Determine the [X, Y] coordinate at the center of the cell enclosing the given text.  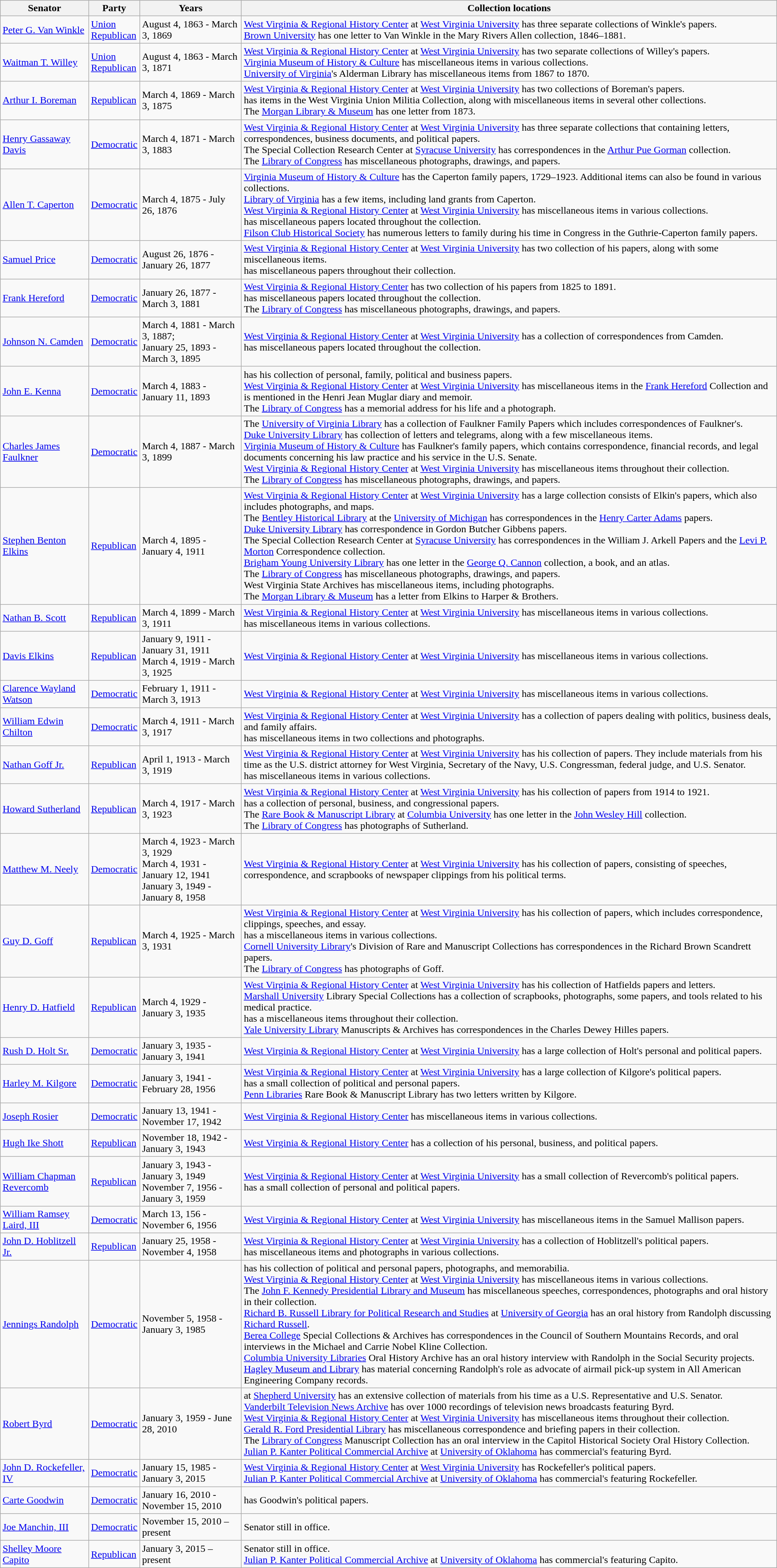
March 4, 1869 - March 3, 1875 [191, 100]
January 13, 1941 - November 17, 1942 [191, 1116]
Rush D. Holt Sr. [45, 1051]
November 5, 1958 - January 3, 1985 [191, 1324]
Collection locations [509, 8]
Harley M. Kilgore [45, 1083]
March 4, 1925 - March 3, 1931 [191, 941]
April 1, 1913 - March 3, 1919 [191, 765]
March 4, 1929 - January 3, 1935 [191, 1007]
Joe Manchin, III [45, 1527]
Stephen Benton Elkins [45, 546]
Charles James Faulkner [45, 451]
January 15, 1985 - January 3, 2015 [191, 1473]
John E. Kenna [45, 391]
March 4, 1875 - July 26, 1876 [191, 205]
William Ramsey Laird, III [45, 1220]
Peter G. Van Winkle [45, 30]
Clarence Wayland Watson [45, 694]
Arthur I. Boreman [45, 100]
November 18, 1942 - January 3, 1943 [191, 1143]
Hugh Ike Shott [45, 1143]
January 3, 1941 - February 28, 1956 [191, 1083]
Guy D. Goff [45, 941]
John D. Rockefeller, IV [45, 1473]
West Virginia & Regional History Center has miscellaneous items in various collections. [509, 1116]
March 4, 1881 - March 3, 1887;January 25, 1893 - March 3, 1895 [191, 342]
Senator [45, 8]
Frank Hereford [45, 298]
January 9, 1911 - January 31, 1911March 4, 1919 - March 3, 1925 [191, 656]
November 15, 2010 – present [191, 1527]
January 3, 2015 – present [191, 1554]
Allen T. Caperton [45, 205]
March 4, 1883 - January 11, 1893 [191, 391]
Senator still in office.Julian P. Kanter Political Commercial Archive at University of Oklahoma has commercial's featuring Capito. [509, 1554]
January 26, 1877 - March 3, 1881 [191, 298]
March 4, 1871 - March 3, 1883 [191, 144]
January 3, 1935 - January 3, 1941 [191, 1051]
Shelley Moore Capito [45, 1554]
March 4, 1895 - January 4, 1911 [191, 546]
Johnson N. Camden [45, 342]
has Goodwin's political papers. [509, 1500]
Davis Elkins [45, 656]
March 4, 1887 - March 3, 1899 [191, 451]
Henry Gassaway Davis [45, 144]
William Chapman Revercomb [45, 1181]
January 3, 1943 - January 3, 1949November 7, 1956 - January 3, 1959 [191, 1181]
John D. Hoblitzell Jr. [45, 1246]
Nathan B. Scott [45, 617]
Years [191, 8]
West Virginia & Regional History Center at West Virginia University has miscellaneous items in the Samuel Mallison papers. [509, 1220]
Robert Byrd [45, 1424]
Carte Goodwin [45, 1500]
West Virginia & Regional History Center at West Virginia University has a large collection of Holt's personal and political papers. [509, 1051]
Henry D. Hatfield [45, 1007]
March 4, 1923 - March 3, 1929March 4, 1931 - January 12, 1941January 3, 1949 - January 8, 1958 [191, 869]
February 1, 1911 - March 3, 1913 [191, 694]
August 4, 1863 - March 3, 1869 [191, 30]
March 4, 1917 - March 3, 1923 [191, 809]
Jennings Randolph [45, 1324]
Nathan Goff Jr. [45, 765]
August 4, 1863 - March 3, 1871 [191, 62]
January 25, 1958 - November 4, 1958 [191, 1246]
Waitman T. Willey [45, 62]
August 26, 1876 - January 26, 1877 [191, 260]
West Virginia & Regional History Center has a collection of his personal, business, and political papers. [509, 1143]
March 4, 1899 - March 3, 1911 [191, 617]
Howard Sutherland [45, 809]
March 4, 1911 - March 3, 1917 [191, 727]
Samuel Price [45, 260]
March 13, 156 - November 6, 1956 [191, 1220]
Matthew M. Neely [45, 869]
January 16, 2010 - November 15, 2010 [191, 1500]
Senator still in office. [509, 1527]
Joseph Rosier [45, 1116]
William Edwin Chilton [45, 727]
January 3, 1959 - June 28, 2010 [191, 1424]
Party [115, 8]
